Identify which cell holds the provided text, then report its (X, Y) central coordinate. 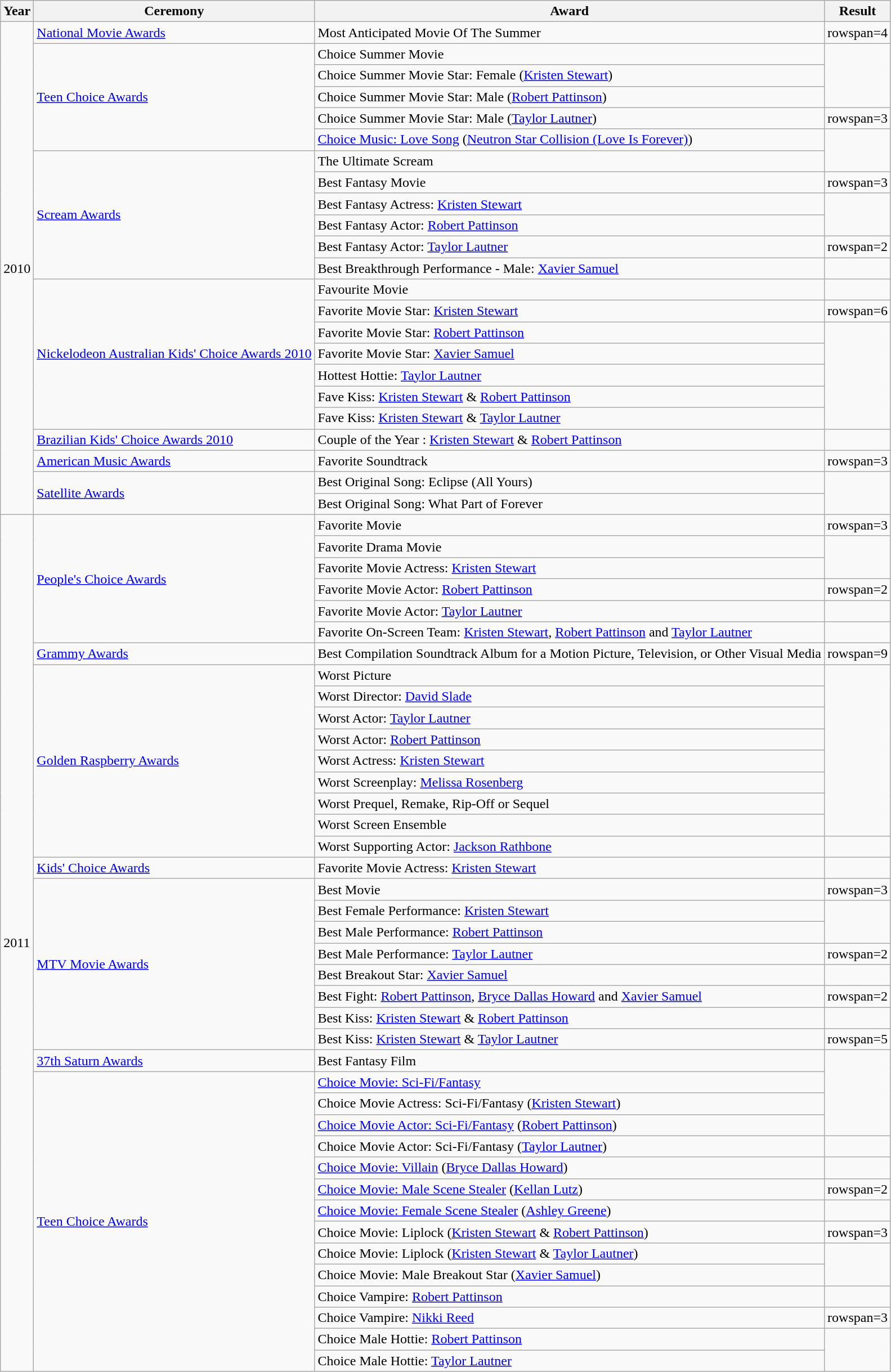
rowspan=6 (858, 311)
Choice Vampire: Nikki Reed (570, 1318)
Best Breakthrough Performance - Male: Xavier Samuel (570, 268)
Choice Summer Movie Star: Male (Taylor Lautner) (570, 118)
Best Movie (570, 889)
Best Male Performance: Robert Pattinson (570, 932)
Worst Picture (570, 675)
Best Fantasy Movie (570, 182)
Choice Summer Movie Star: Male (Robert Pattinson) (570, 97)
Favorite Movie Actor: Taylor Lautner (570, 611)
Worst Actor: Taylor Lautner (570, 718)
Favorite Soundtrack (570, 461)
Choice Movie Actor: Sci-Fi/Fantasy (Taylor Lautner) (570, 1146)
Couple of the Year : Kristen Stewart & Robert Pattinson (570, 440)
Best Kiss: Kristen Stewart & Robert Pattinson (570, 1018)
Best Fantasy Actor: Taylor Lautner (570, 246)
MTV Movie Awards (174, 964)
Favorite Movie Actor: Robert Pattinson (570, 589)
Choice Movie: Male Breakout Star (Xavier Samuel) (570, 1275)
Choice Summer Movie (570, 54)
Best Fantasy Film (570, 1061)
Worst Director: David Slade (570, 697)
Year (17, 11)
Choice Vampire: Robert Pattinson (570, 1296)
rowspan=5 (858, 1039)
Favorite Drama Movie (570, 546)
Award (570, 11)
Favorite Movie Star: Robert Pattinson (570, 333)
Grammy Awards (174, 654)
Best Original Song: Eclipse (All Yours) (570, 482)
rowspan=9 (858, 654)
Favourite Movie (570, 290)
Choice Movie: Villain (Bryce Dallas Howard) (570, 1168)
rowspan=4 (858, 33)
Ceremony (174, 11)
Choice Music: Love Song (Neutron Star Collision (Love Is Forever)) (570, 140)
Worst Actress: Kristen Stewart (570, 761)
Fave Kiss: Kristen Stewart & Robert Pattinson (570, 397)
Choice Movie: Liplock (Kristen Stewart & Taylor Lautner) (570, 1253)
2011 (17, 943)
Hottest Hottie: Taylor Lautner (570, 375)
American Music Awards (174, 461)
Worst Supporting Actor: Jackson Rathbone (570, 846)
Best Fantasy Actress: Kristen Stewart (570, 204)
Favorite Movie Star: Xavier Samuel (570, 354)
Choice Male Hottie: Taylor Lautner (570, 1361)
37th Saturn Awards (174, 1061)
Choice Movie Actor: Sci-Fi/Fantasy (Robert Pattinson) (570, 1125)
Choice Movie: Sci-Fi/Fantasy (570, 1082)
Best Fight: Robert Pattinson, Bryce Dallas Howard and Xavier Samuel (570, 997)
Nickelodeon Australian Kids' Choice Awards 2010 (174, 354)
Choice Movie: Male Scene Stealer (Kellan Lutz) (570, 1189)
Best Compilation Soundtrack Album for a Motion Picture, Television, or Other Visual Media (570, 654)
People's Choice Awards (174, 579)
Choice Summer Movie Star: Female (Kristen Stewart) (570, 75)
Favorite On-Screen Team: Kristen Stewart, Robert Pattinson and Taylor Lautner (570, 633)
Choice Male Hottie: Robert Pattinson (570, 1339)
Scream Awards (174, 214)
Golden Raspberry Awards (174, 761)
National Movie Awards (174, 33)
Best Original Song: What Part of Forever (570, 504)
Satellite Awards (174, 493)
Most Anticipated Movie Of The Summer (570, 33)
Best Female Performance: Kristen Stewart (570, 911)
Choice Movie: Liplock (Kristen Stewart & Robert Pattinson) (570, 1232)
Choice Movie Actress: Sci-Fi/Fantasy (Kristen Stewart) (570, 1104)
Worst Actor: Robert Pattinson (570, 739)
Worst Screenplay: Melissa Rosenberg (570, 782)
Brazilian Kids' Choice Awards 2010 (174, 440)
2010 (17, 268)
Best Fantasy Actor: Robert Pattinson (570, 225)
Kids' Choice Awards (174, 868)
Choice Movie: Female Scene Stealer (Ashley Greene) (570, 1210)
Fave Kiss: Kristen Stewart & Taylor Lautner (570, 418)
Worst Prequel, Remake, Rip-Off or Sequel (570, 804)
Best Kiss: Kristen Stewart & Taylor Lautner (570, 1039)
Result (858, 11)
Worst Screen Ensemble (570, 825)
The Ultimate Scream (570, 161)
Favorite Movie (570, 525)
Best Male Performance: Taylor Lautner (570, 954)
Favorite Movie Star: Kristen Stewart (570, 311)
Best Breakout Star: Xavier Samuel (570, 975)
